Search for the cell housing the specified text and yield its (x, y) center coordinate. 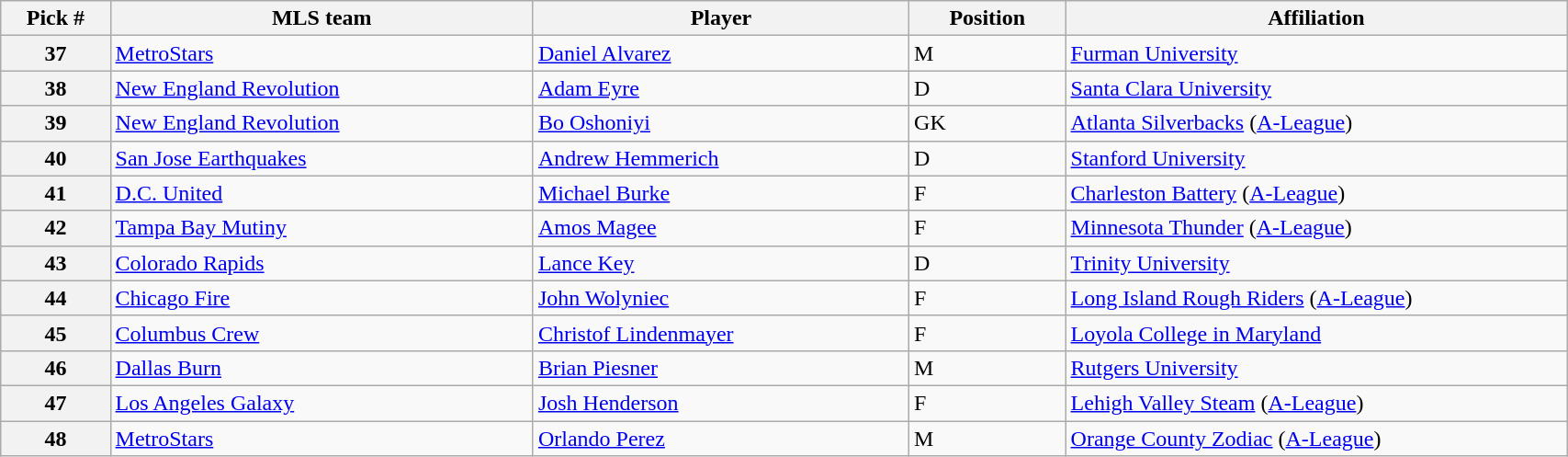
Andrew Hemmerich (720, 158)
38 (55, 88)
48 (55, 439)
Lehigh Valley Steam (A-League) (1316, 403)
Bo Oshoniyi (720, 123)
42 (55, 228)
43 (55, 263)
Trinity University (1316, 263)
Santa Clara University (1316, 88)
46 (55, 368)
37 (55, 53)
Minnesota Thunder (A-League) (1316, 228)
Dallas Burn (321, 368)
Columbus Crew (321, 333)
Rutgers University (1316, 368)
San Jose Earthquakes (321, 158)
40 (55, 158)
Chicago Fire (321, 298)
Los Angeles Galaxy (321, 403)
Orange County Zodiac (A-League) (1316, 439)
Brian Piesner (720, 368)
Colorado Rapids (321, 263)
John Wolyniec (720, 298)
Position (987, 18)
Orlando Perez (720, 439)
Daniel Alvarez (720, 53)
45 (55, 333)
Michael Burke (720, 193)
Charleston Battery (A-League) (1316, 193)
Amos Magee (720, 228)
Christof Lindenmayer (720, 333)
44 (55, 298)
41 (55, 193)
Stanford University (1316, 158)
Long Island Rough Riders (A-League) (1316, 298)
Affiliation (1316, 18)
Atlanta Silverbacks (A-League) (1316, 123)
39 (55, 123)
MLS team (321, 18)
Furman University (1316, 53)
Lance Key (720, 263)
Tampa Bay Mutiny (321, 228)
Pick # (55, 18)
D.C. United (321, 193)
Player (720, 18)
Loyola College in Maryland (1316, 333)
Josh Henderson (720, 403)
47 (55, 403)
GK (987, 123)
Adam Eyre (720, 88)
